From the cell containing the given text, extract its center point as (X, Y) coordinate. 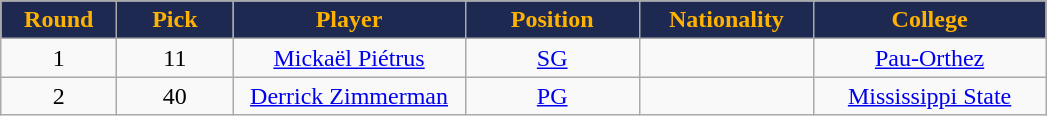
Mickaël Piétrus (349, 58)
Pau-Orthez (929, 58)
Mississippi State (929, 96)
Pick (175, 20)
Player (349, 20)
Round (59, 20)
Nationality (726, 20)
1 (59, 58)
11 (175, 58)
Position (552, 20)
40 (175, 96)
College (929, 20)
Derrick Zimmerman (349, 96)
PG (552, 96)
2 (59, 96)
SG (552, 58)
